Detect which cell encompasses the target text, then output its (X, Y) center coordinate. 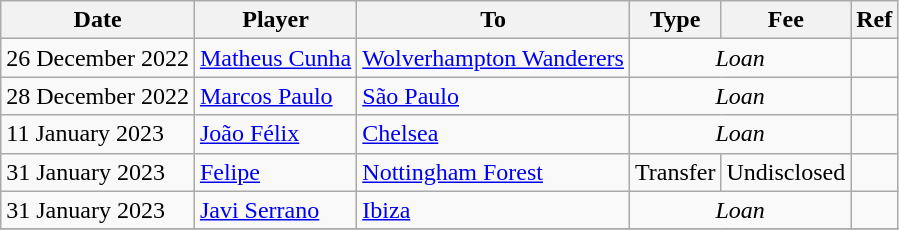
João Félix (275, 134)
11 January 2023 (98, 134)
To (494, 20)
Nottingham Forest (494, 172)
26 December 2022 (98, 58)
Player (275, 20)
Undisclosed (786, 172)
Marcos Paulo (275, 96)
Chelsea (494, 134)
Ref (874, 20)
São Paulo (494, 96)
Javi Serrano (275, 210)
Wolverhampton Wanderers (494, 58)
Type (675, 20)
28 December 2022 (98, 96)
Transfer (675, 172)
Fee (786, 20)
Felipe (275, 172)
Matheus Cunha (275, 58)
Date (98, 20)
Ibiza (494, 210)
